Find where the given text appears and provide that cell's center as (X, Y) coordinate. 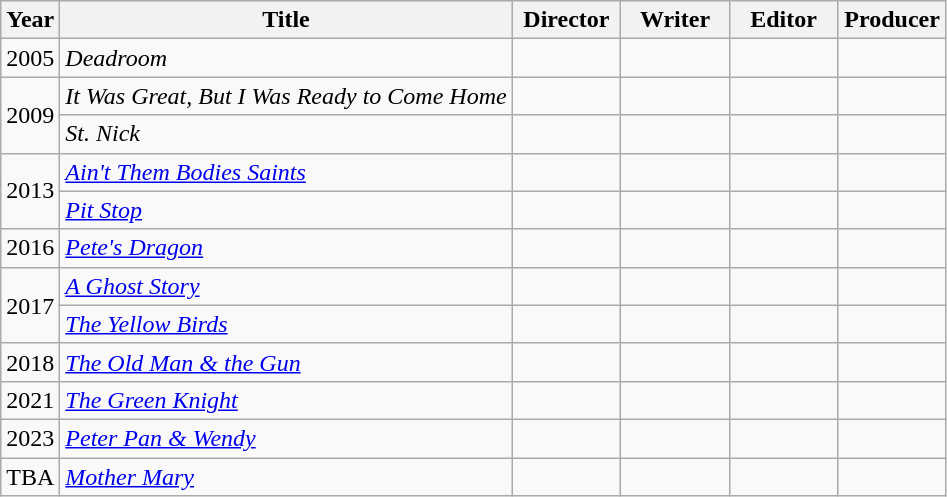
St. Nick (286, 134)
Director (566, 20)
The Yellow Birds (286, 324)
It Was Great, But I Was Ready to Come Home (286, 96)
The Old Man & the Gun (286, 362)
Pit Stop (286, 210)
2009 (30, 115)
2013 (30, 191)
Mother Mary (286, 477)
Writer (676, 20)
Year (30, 20)
TBA (30, 477)
2023 (30, 438)
2017 (30, 305)
Ain't Them Bodies Saints (286, 172)
2021 (30, 400)
2005 (30, 58)
Peter Pan & Wendy (286, 438)
Editor (784, 20)
A Ghost Story (286, 286)
2018 (30, 362)
Deadroom (286, 58)
2016 (30, 248)
The Green Knight (286, 400)
Pete's Dragon (286, 248)
Producer (892, 20)
Title (286, 20)
